Return the [x, y] coordinate for the center point of the cell that contains the specified text.  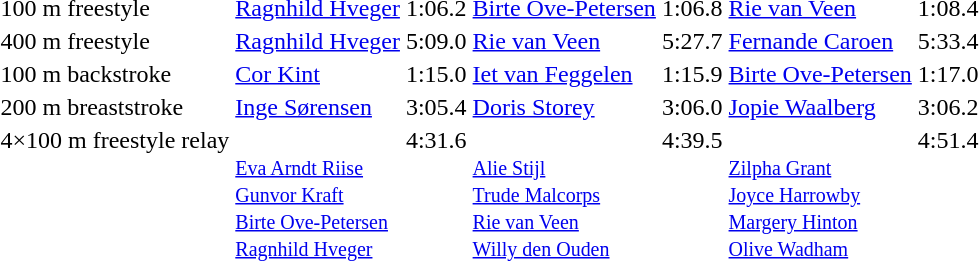
1:15.9 [692, 74]
Cor Kint [318, 74]
Iet van Feggelen [564, 74]
5:27.7 [692, 41]
Fernande Caroen [820, 41]
Rie van Veen [564, 41]
Ragnhild Hveger [318, 41]
3:06.0 [692, 107]
Inge Sørensen [318, 107]
Jopie Waalberg [820, 107]
5:09.0 [436, 41]
1:15.0 [436, 74]
Doris Storey [564, 107]
Birte Ove-Petersen [820, 74]
3:05.4 [436, 107]
